Detect which cell encompasses the target text, then output its [x, y] center coordinate. 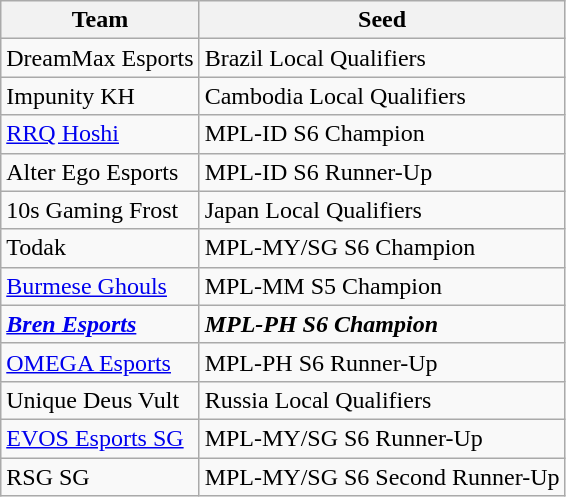
MPL-ID S6 Runner-Up [382, 172]
RSG SG [100, 477]
MPL-MY/SG S6 Champion [382, 248]
MPL-MM S5 Champion [382, 286]
MPL-ID S6 Champion [382, 134]
MPL-MY/SG S6 Runner-Up [382, 438]
RRQ Hoshi [100, 134]
EVOS Esports SG [100, 438]
Cambodia Local Qualifiers [382, 96]
Unique Deus Vult [100, 400]
MPL-PH S6 Runner-Up [382, 362]
Seed [382, 20]
Brazil Local Qualifiers [382, 58]
Russia Local Qualifiers [382, 400]
Todak [100, 248]
MPL-MY/SG S6 Second Runner-Up [382, 477]
Alter Ego Esports [100, 172]
10s Gaming Frost [100, 210]
MPL-PH S6 Champion [382, 324]
Team [100, 20]
Impunity KH [100, 96]
OMEGA Esports [100, 362]
Japan Local Qualifiers [382, 210]
Bren Esports [100, 324]
Burmese Ghouls [100, 286]
DreamMax Esports [100, 58]
